Find where the given text appears and provide that cell's center as [X, Y] coordinate. 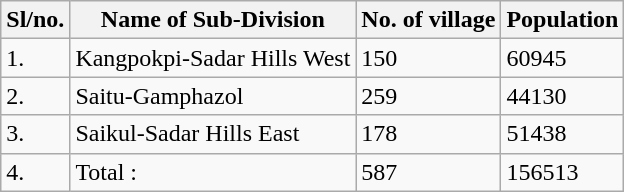
Population [562, 20]
Name of Sub-Division [213, 20]
150 [428, 58]
2. [36, 96]
587 [428, 172]
44130 [562, 96]
No. of village [428, 20]
Saikul-Sadar Hills East [213, 134]
259 [428, 96]
51438 [562, 134]
Total : [213, 172]
Sl/no. [36, 20]
4. [36, 172]
156513 [562, 172]
Kangpokpi-Sadar Hills West [213, 58]
3. [36, 134]
1. [36, 58]
Saitu-Gamphazol [213, 96]
178 [428, 134]
60945 [562, 58]
